From the cell containing the given text, extract its center point as (x, y) coordinate. 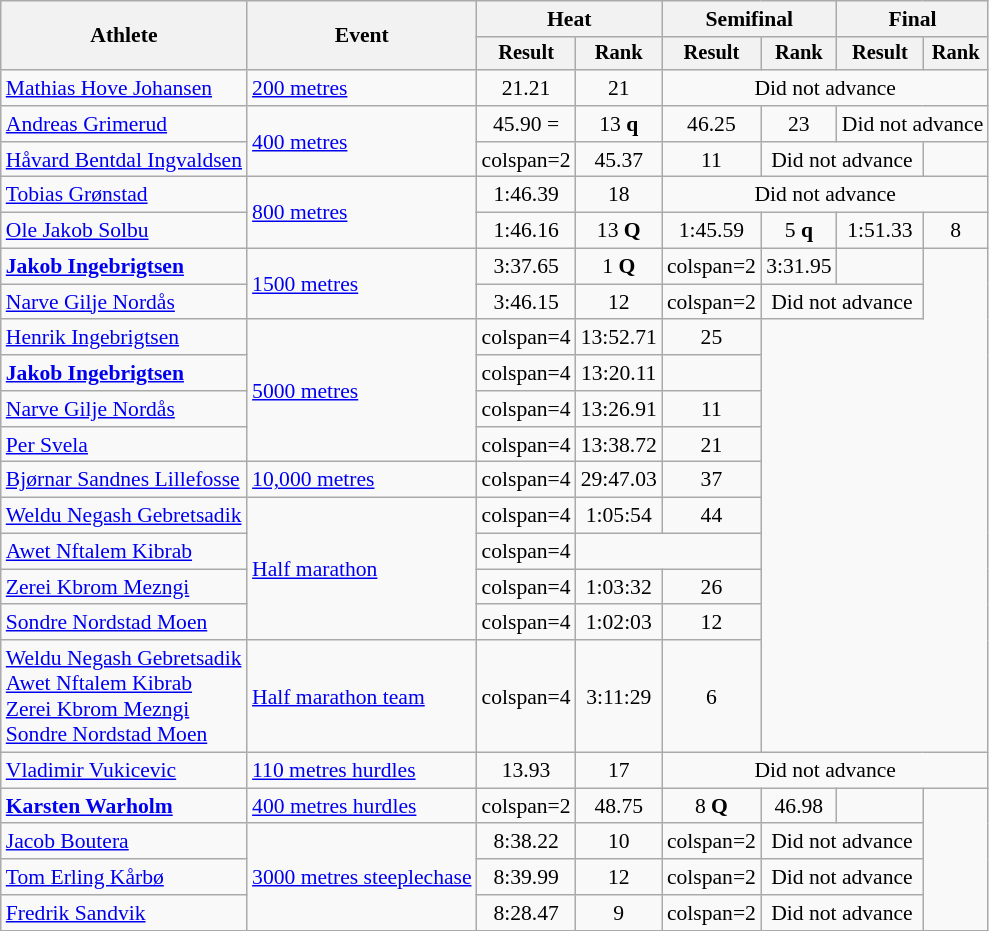
8 Q (712, 806)
Vladimir Vukicevic (124, 771)
Henrik Ingebrigtsen (124, 338)
1:46.39 (526, 195)
13:20.11 (619, 373)
Fredrik Sandvik (124, 913)
13:26.91 (619, 409)
Awet Nftalem Kibrab (124, 552)
21.21 (526, 88)
1:45.59 (712, 231)
23 (799, 124)
8:39.99 (526, 877)
Half marathon team (362, 696)
Sondre Nordstad Moen (124, 623)
10 (619, 842)
Weldu Negash Gebretsadik (124, 516)
Per Svela (124, 445)
26 (712, 587)
1:03:32 (619, 587)
13:52.71 (619, 338)
3:46.15 (526, 302)
8:28.47 (526, 913)
Mathias Hove Johansen (124, 88)
Half marathon (362, 569)
Weldu Negash GebretsadikAwet Nftalem KibrabZerei Kbrom MezngiSondre Nordstad Moen (124, 696)
Heat (570, 19)
13 Q (619, 231)
5 q (799, 231)
Athlete (124, 36)
45.90 = (526, 124)
400 metres hurdles (362, 806)
13 q (619, 124)
Event (362, 36)
25 (712, 338)
37 (712, 480)
1500 metres (362, 284)
Håvard Bentdal Ingvaldsen (124, 160)
17 (619, 771)
3:37.65 (526, 267)
8:38.22 (526, 842)
Andreas Grimerud (124, 124)
800 metres (362, 212)
13.93 (526, 771)
5000 metres (362, 391)
1:51.33 (880, 231)
Karsten Warholm (124, 806)
3000 metres steeplechase (362, 878)
10,000 metres (362, 480)
6 (712, 696)
18 (619, 195)
1:46.16 (526, 231)
Semifinal (750, 19)
400 metres (362, 142)
13:38.72 (619, 445)
46.25 (712, 124)
8 (956, 231)
9 (619, 913)
3:11:29 (619, 696)
110 metres hurdles (362, 771)
45.37 (619, 160)
46.98 (799, 806)
Final (913, 19)
Ole Jakob Solbu (124, 231)
Tom Erling Kårbø (124, 877)
Bjørnar Sandnes Lillefosse (124, 480)
Jacob Boutera (124, 842)
Tobias Grønstad (124, 195)
Zerei Kbrom Mezngi (124, 587)
1:05:54 (619, 516)
3:31.95 (799, 267)
1:02:03 (619, 623)
48.75 (619, 806)
29:47.03 (619, 480)
1 Q (619, 267)
200 metres (362, 88)
44 (712, 516)
